Determine the [x, y] coordinate at the center of the cell enclosing the given text.  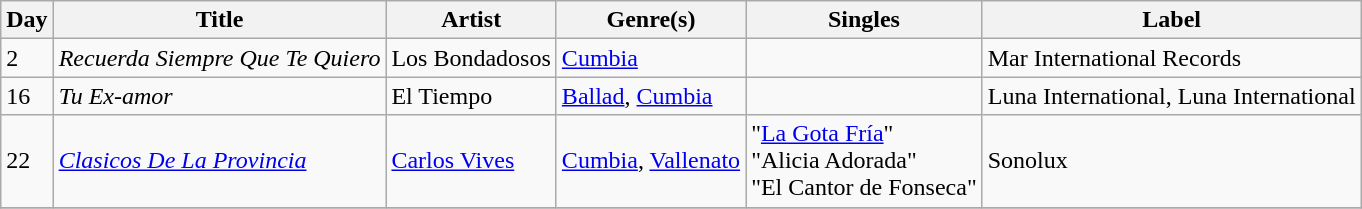
El Tiempo [471, 96]
Cumbia [650, 58]
Ballad, Cumbia [650, 96]
Singles [864, 20]
22 [27, 161]
Los Bondadosos [471, 58]
Label [1172, 20]
16 [27, 96]
Sonolux [1172, 161]
Clasicos De La Provincia [220, 161]
Day [27, 20]
Genre(s) [650, 20]
Cumbia, Vallenato [650, 161]
Artist [471, 20]
Tu Ex-amor [220, 96]
Luna International, Luna International [1172, 96]
Title [220, 20]
"La Gota Fría""Alicia Adorada""El Cantor de Fonseca" [864, 161]
Carlos Vives [471, 161]
Recuerda Siempre Que Te Quiero [220, 58]
Mar International Records [1172, 58]
2 [27, 58]
